Extract the [X, Y] coordinate from the center of the cell holding the provided text.  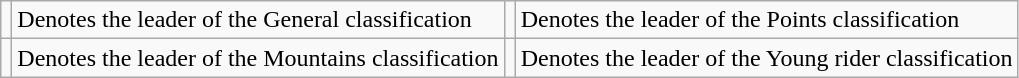
Denotes the leader of the Mountains classification [258, 58]
Denotes the leader of the Young rider classification [766, 58]
Denotes the leader of the General classification [258, 20]
Denotes the leader of the Points classification [766, 20]
